Identify which cell holds the provided text, then report its (X, Y) central coordinate. 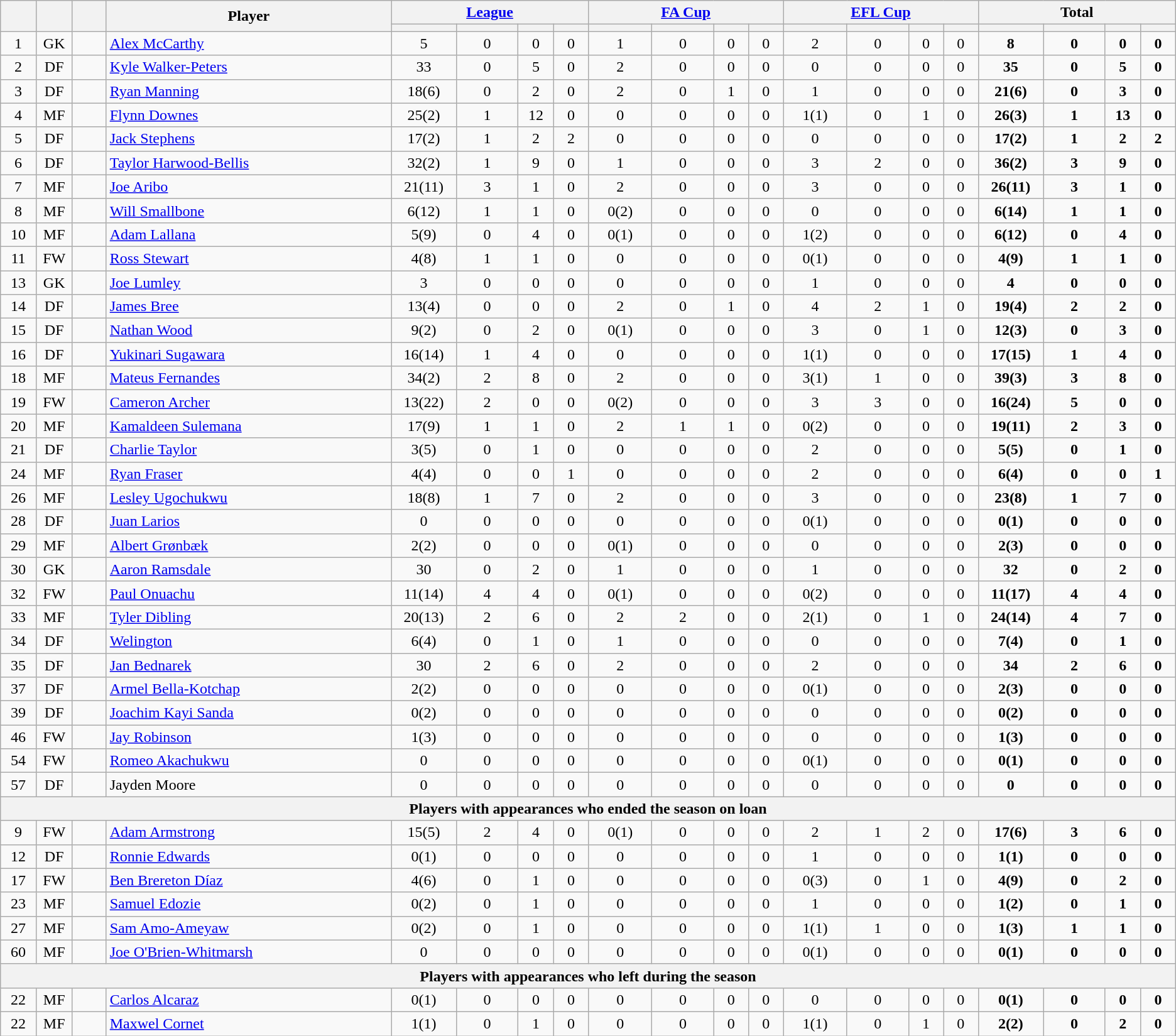
Romeo Akachukwu (249, 761)
54 (19, 761)
21(11) (424, 187)
2(1) (815, 617)
19(4) (1011, 307)
Players with appearances who left during the season (588, 976)
4(8) (424, 258)
20(13) (424, 617)
0(3) (815, 880)
Joe Lumley (249, 282)
3(1) (815, 378)
16(14) (424, 354)
12(3) (1011, 330)
Paul Onuachu (249, 593)
3(5) (424, 450)
17(9) (424, 426)
18(8) (424, 498)
Kyle Walker-Peters (249, 67)
19 (19, 402)
46 (19, 737)
Ross Stewart (249, 258)
7(4) (1011, 641)
Ben Brereton Díaz (249, 880)
18 (19, 378)
Carlos Alcaraz (249, 1000)
24(14) (1011, 617)
17(15) (1011, 354)
21(6) (1011, 91)
39(3) (1011, 378)
Jack Stephens (249, 139)
10 (19, 234)
Ronnie Edwards (249, 856)
Will Smallbone (249, 210)
18(6) (424, 91)
29 (19, 545)
Jan Bednarek (249, 665)
Flynn Downes (249, 115)
34(2) (424, 378)
Yukinari Sugawara (249, 354)
17(6) (1011, 832)
Joe O'Brien-Whitmarsh (249, 952)
60 (19, 952)
25(2) (424, 115)
Sam Amo-Ameyaw (249, 928)
Juan Larios (249, 521)
Cameron Archer (249, 402)
15(5) (424, 832)
EFL Cup (881, 13)
15 (19, 330)
28 (19, 521)
Total (1077, 13)
36(2) (1011, 163)
FA Cup (686, 13)
Player (249, 16)
Welington (249, 641)
Tyler Dibling (249, 617)
Samuel Edozie (249, 904)
23 (19, 904)
Jay Robinson (249, 737)
Jayden Moore (249, 785)
19(11) (1011, 426)
Albert Grønbæk (249, 545)
17 (19, 880)
Adam Armstrong (249, 832)
13(4) (424, 307)
Adam Lallana (249, 234)
Armel Bella-Kotchap (249, 689)
27 (19, 928)
16 (19, 354)
4(6) (424, 880)
39 (19, 713)
6(14) (1011, 210)
11 (19, 258)
Ryan Manning (249, 91)
Taylor Harwood-Bellis (249, 163)
Maxwel Cornet (249, 1023)
4(4) (424, 474)
26(3) (1011, 115)
21 (19, 450)
26(11) (1011, 187)
37 (19, 689)
32(2) (424, 163)
57 (19, 785)
Joe Aribo (249, 187)
Mateus Fernandes (249, 378)
20 (19, 426)
5(5) (1011, 450)
Lesley Ugochukwu (249, 498)
9(2) (424, 330)
Players with appearances who ended the season on loan (588, 809)
13(22) (424, 402)
5(9) (424, 234)
26 (19, 498)
16(24) (1011, 402)
James Bree (249, 307)
Aaron Ramsdale (249, 569)
14 (19, 307)
Charlie Taylor (249, 450)
23(8) (1011, 498)
11(14) (424, 593)
Nathan Wood (249, 330)
Alex McCarthy (249, 43)
24 (19, 474)
11(17) (1011, 593)
Joachim Kayi Sanda (249, 713)
Kamaldeen Sulemana (249, 426)
Ryan Fraser (249, 474)
League (490, 13)
